Locate the cell with the specified text and output its (x, y) center coordinate. 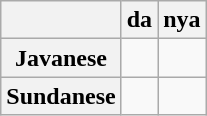
Sundanese (61, 96)
da (139, 20)
Javanese (61, 58)
nya (182, 20)
